Extract the (x, y) coordinate from the center of the cell holding the provided text.  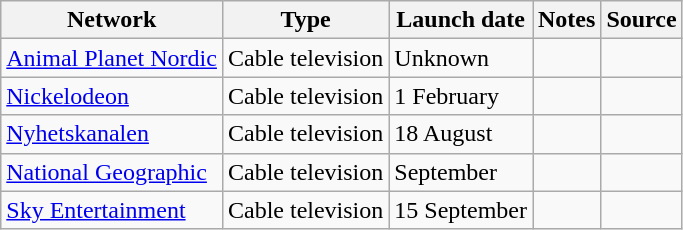
Unknown (461, 58)
18 August (461, 134)
Network (112, 20)
Type (305, 20)
National Geographic (112, 172)
Nickelodeon (112, 96)
Nyhetskanalen (112, 134)
Notes (566, 20)
Source (642, 20)
Launch date (461, 20)
Animal Planet Nordic (112, 58)
15 September (461, 210)
September (461, 172)
1 February (461, 96)
Sky Entertainment (112, 210)
